Determine the (X, Y) coordinate at the center of the cell enclosing the given text.  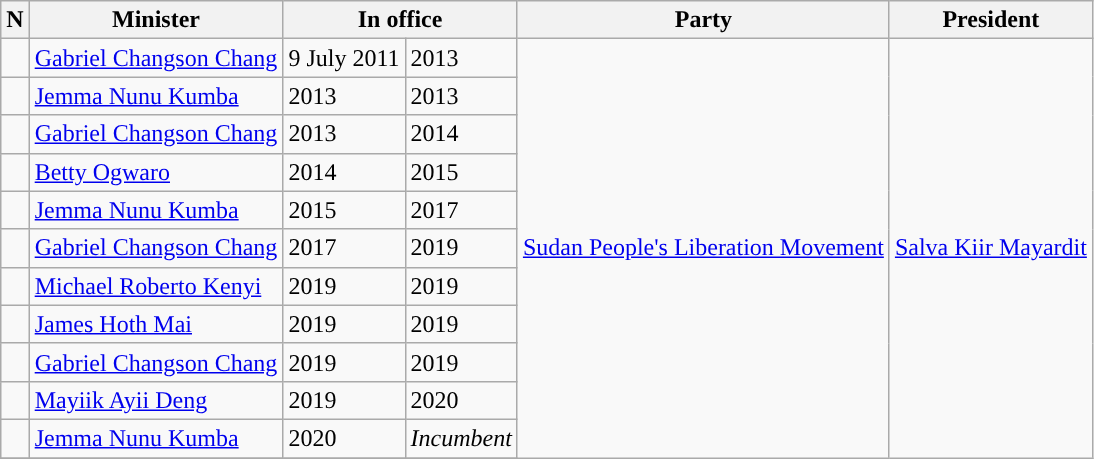
9 July 2011 (344, 58)
Michael Roberto Kenyi (156, 286)
N (15, 20)
James Hoth Mai (156, 324)
Party (703, 20)
Sudan People's Liberation Movement (703, 248)
Minister (156, 20)
Mayiik Ayii Deng (156, 400)
Incumbent (461, 438)
In office (400, 20)
Betty Ogwaro (156, 172)
Salva Kiir Mayardit (990, 248)
President (990, 20)
